Extract the [x, y] coordinate from the center of the cell holding the provided text.  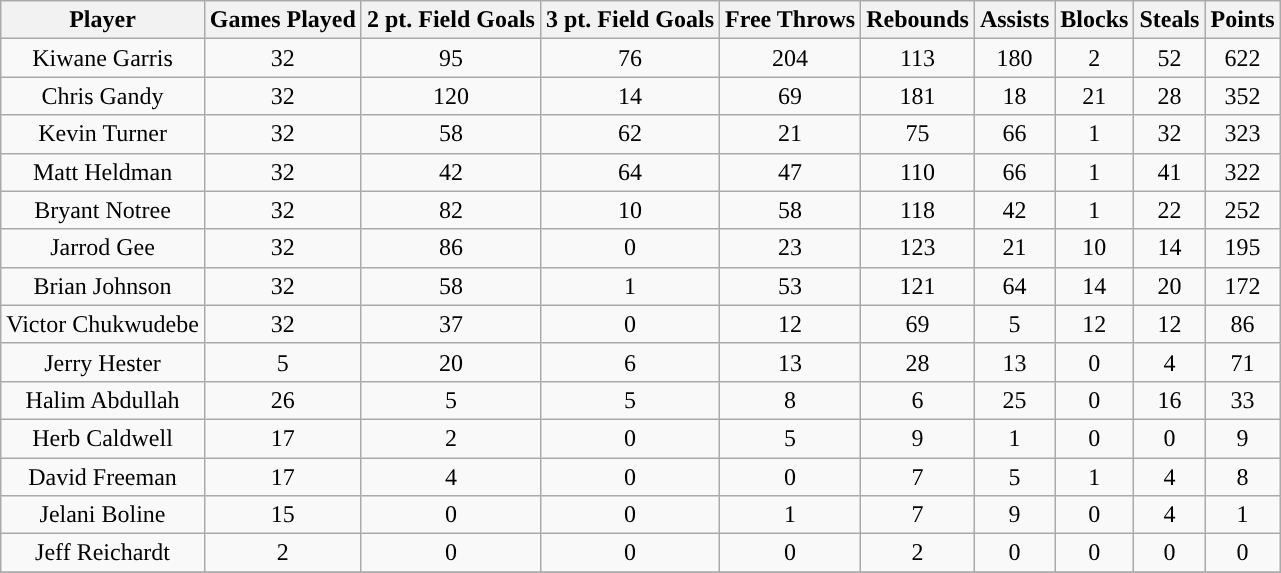
33 [1242, 400]
47 [790, 172]
Matt Heldman [103, 172]
23 [790, 248]
Kiwane Garris [103, 58]
Steals [1170, 20]
Victor Chukwudebe [103, 324]
323 [1242, 134]
121 [918, 286]
Jerry Hester [103, 362]
David Freeman [103, 477]
110 [918, 172]
18 [1014, 96]
252 [1242, 210]
123 [918, 248]
Jarrod Gee [103, 248]
75 [918, 134]
Rebounds [918, 20]
52 [1170, 58]
Player [103, 20]
Chris Gandy [103, 96]
76 [630, 58]
Jelani Boline [103, 515]
95 [450, 58]
118 [918, 210]
25 [1014, 400]
Herb Caldwell [103, 438]
53 [790, 286]
Jeff Reichardt [103, 553]
71 [1242, 362]
Brian Johnson [103, 286]
41 [1170, 172]
322 [1242, 172]
37 [450, 324]
22 [1170, 210]
Kevin Turner [103, 134]
Bryant Notree [103, 210]
Assists [1014, 20]
204 [790, 58]
195 [1242, 248]
622 [1242, 58]
Games Played [282, 20]
Points [1242, 20]
181 [918, 96]
Halim Abdullah [103, 400]
26 [282, 400]
113 [918, 58]
2 pt. Field Goals [450, 20]
172 [1242, 286]
Blocks [1094, 20]
15 [282, 515]
180 [1014, 58]
352 [1242, 96]
Free Throws [790, 20]
3 pt. Field Goals [630, 20]
16 [1170, 400]
120 [450, 96]
82 [450, 210]
62 [630, 134]
